Detect which cell encompasses the target text, then output its (X, Y) center coordinate. 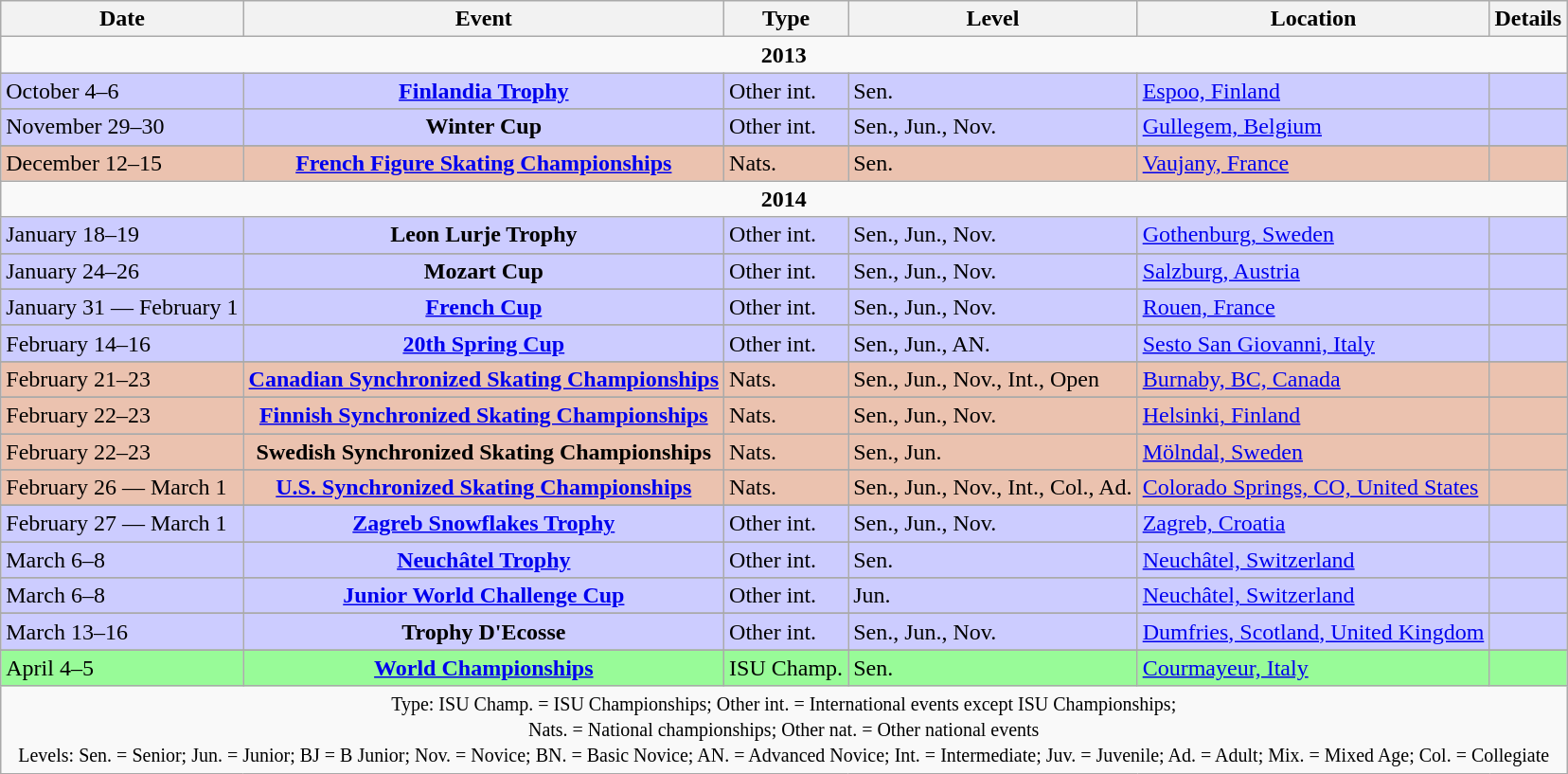
20th Spring Cup (483, 343)
2014 (784, 199)
2013 (784, 55)
April 4–5 (122, 668)
February 14–16 (122, 343)
Jun. (993, 596)
U.S. Synchronized Skating Championships (483, 488)
Junior World Challenge Cup (483, 596)
Gullegem, Belgium (1313, 127)
Dumfries, Scotland, United Kingdom (1313, 632)
Vaujany, France (1313, 163)
Sen., Jun. (993, 452)
Sen., Jun., AN. (993, 343)
February 27 — March 1 (122, 524)
ISU Champ. (786, 668)
French Figure Skating Championships (483, 163)
Courmayeur, Italy (1313, 668)
Sen., Jun., Nov., Int., Col., Ad. (993, 488)
Espoo, Finland (1313, 91)
Type (786, 19)
December 12–15 (122, 163)
Swedish Synchronized Skating Championships (483, 452)
French Cup (483, 307)
Mozart Cup (483, 271)
Sen., Jun., Nov., Int., Open (993, 379)
Location (1313, 19)
Leon Lurje Trophy (483, 235)
World Championships (483, 668)
Colorado Springs, CO, United States (1313, 488)
Neuchâtel Trophy (483, 560)
Gothenburg, Sweden (1313, 235)
January 31 — February 1 (122, 307)
Finlandia Trophy (483, 91)
Winter Cup (483, 127)
Mölndal, Sweden (1313, 452)
Rouen, France (1313, 307)
January 24–26 (122, 271)
Zagreb Snowflakes Trophy (483, 524)
Event (483, 19)
March 13–16 (122, 632)
Sesto San Giovanni, Italy (1313, 343)
Burnaby, BC, Canada (1313, 379)
Details (1528, 19)
November 29–30 (122, 127)
Finnish Synchronized Skating Championships (483, 415)
Zagreb, Croatia (1313, 524)
Date (122, 19)
Helsinki, Finland (1313, 415)
February 26 — March 1 (122, 488)
February 21–23 (122, 379)
Salzburg, Austria (1313, 271)
October 4–6 (122, 91)
Canadian Synchronized Skating Championships (483, 379)
Level (993, 19)
Trophy D'Ecosse (483, 632)
January 18–19 (122, 235)
